Output the [x, y] coordinate of the center of the cell containing the given text.  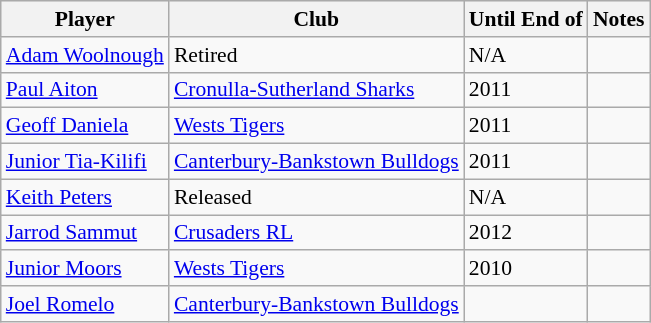
Paul Aiton [85, 90]
Keith Peters [85, 197]
Geoff Daniela [85, 126]
Released [316, 197]
Jarrod Sammut [85, 233]
Retired [316, 55]
Until End of [526, 19]
Joel Romelo [85, 304]
Cronulla-Sutherland Sharks [316, 90]
Player [85, 19]
2012 [526, 233]
Notes [619, 19]
Junior Moors [85, 269]
Crusaders RL [316, 233]
2010 [526, 269]
Club [316, 19]
Adam Woolnough [85, 55]
Junior Tia-Kilifi [85, 162]
